Output the [X, Y] coordinate of the center of the cell containing the given text.  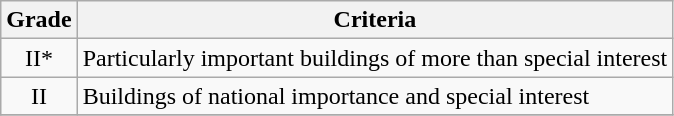
II* [39, 58]
II [39, 96]
Buildings of national importance and special interest [375, 96]
Grade [39, 20]
Criteria [375, 20]
Particularly important buildings of more than special interest [375, 58]
